Provide the (X, Y) coordinate of the cell's center where the given text is located.  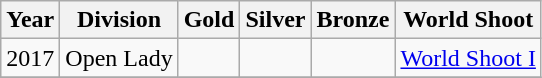
World Shoot (468, 20)
Bronze (353, 20)
World Shoot I (468, 58)
Division (119, 20)
Silver (276, 20)
Year (30, 20)
Gold (209, 20)
Open Lady (119, 58)
2017 (30, 58)
